Return (x, y) of the center of cell containing provided text 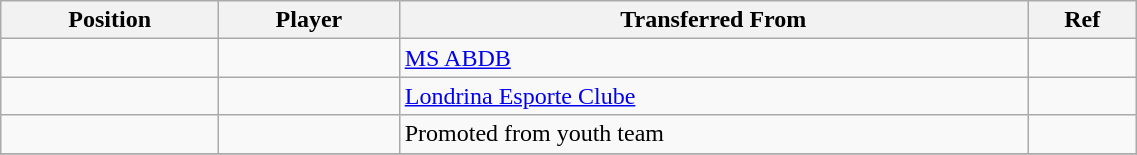
MS ABDB (713, 58)
Londrina Esporte Clube (713, 96)
Position (110, 20)
Ref (1082, 20)
Player (310, 20)
Transferred From (713, 20)
Promoted from youth team (713, 134)
